Find where the given text appears and provide that cell's center as [X, Y] coordinate. 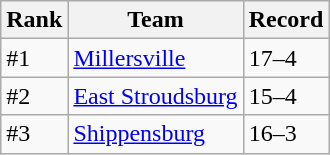
Shippensburg [156, 134]
Rank [34, 20]
#3 [34, 134]
#1 [34, 58]
Millersville [156, 58]
16–3 [286, 134]
Record [286, 20]
17–4 [286, 58]
#2 [34, 96]
East Stroudsburg [156, 96]
Team [156, 20]
15–4 [286, 96]
